Scan for the cell matching the given text and deliver its (x, y) coordinate at center. 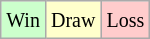
Win (24, 20)
Draw (72, 20)
Loss (126, 20)
